Output the [x, y] coordinate of the center of the cell containing the given text.  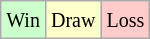
Win [24, 20]
Loss [126, 20]
Draw [72, 20]
